Capture the cell that displays the provided text and extract its (X, Y) central coordinate. 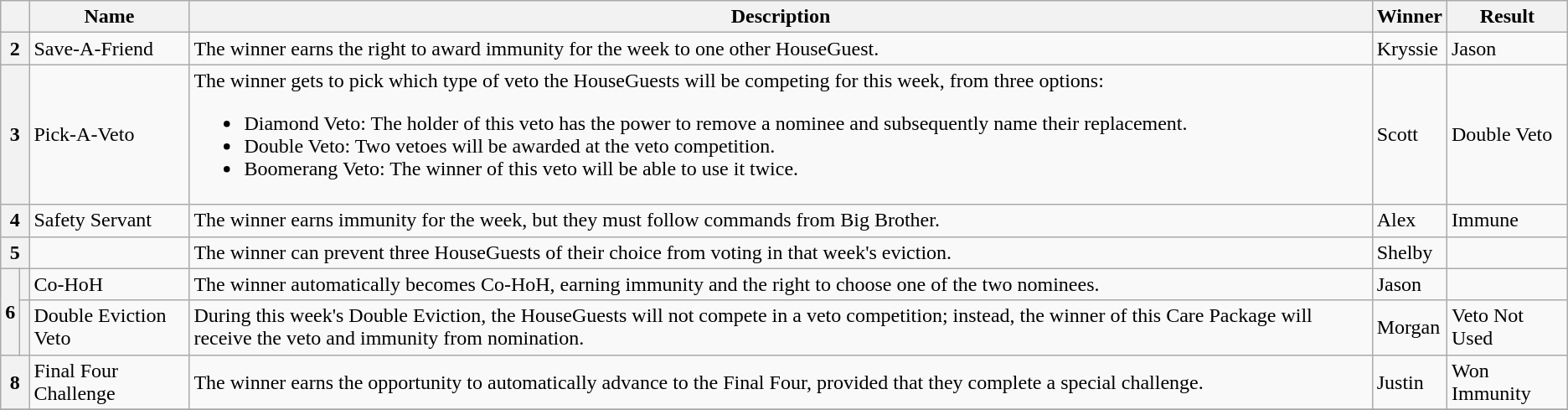
Co-HoH (109, 284)
Morgan (1409, 327)
Result (1507, 17)
Won Immunity (1507, 382)
Justin (1409, 382)
The winner earns immunity for the week, but they must follow commands from Big Brother. (781, 221)
Immune (1507, 221)
Safety Servant (109, 221)
Description (781, 17)
Final Four Challenge (109, 382)
4 (15, 221)
Double Eviction Veto (109, 327)
3 (15, 134)
Alex (1409, 221)
Winner (1409, 17)
6 (10, 312)
Name (109, 17)
5 (15, 252)
Veto Not Used (1507, 327)
The winner can prevent three HouseGuests of their choice from voting in that week's eviction. (781, 252)
Pick-A-Veto (109, 134)
8 (15, 382)
2 (15, 49)
The winner automatically becomes Co-HoH, earning immunity and the right to choose one of the two nominees. (781, 284)
Kryssie (1409, 49)
Shelby (1409, 252)
Save-A-Friend (109, 49)
The winner earns the opportunity to automatically advance to the Final Four, provided that they complete a special challenge. (781, 382)
The winner earns the right to award immunity for the week to one other HouseGuest. (781, 49)
Scott (1409, 134)
Double Veto (1507, 134)
